Return the (X, Y) coordinate for the center point of the cell that contains the specified text.  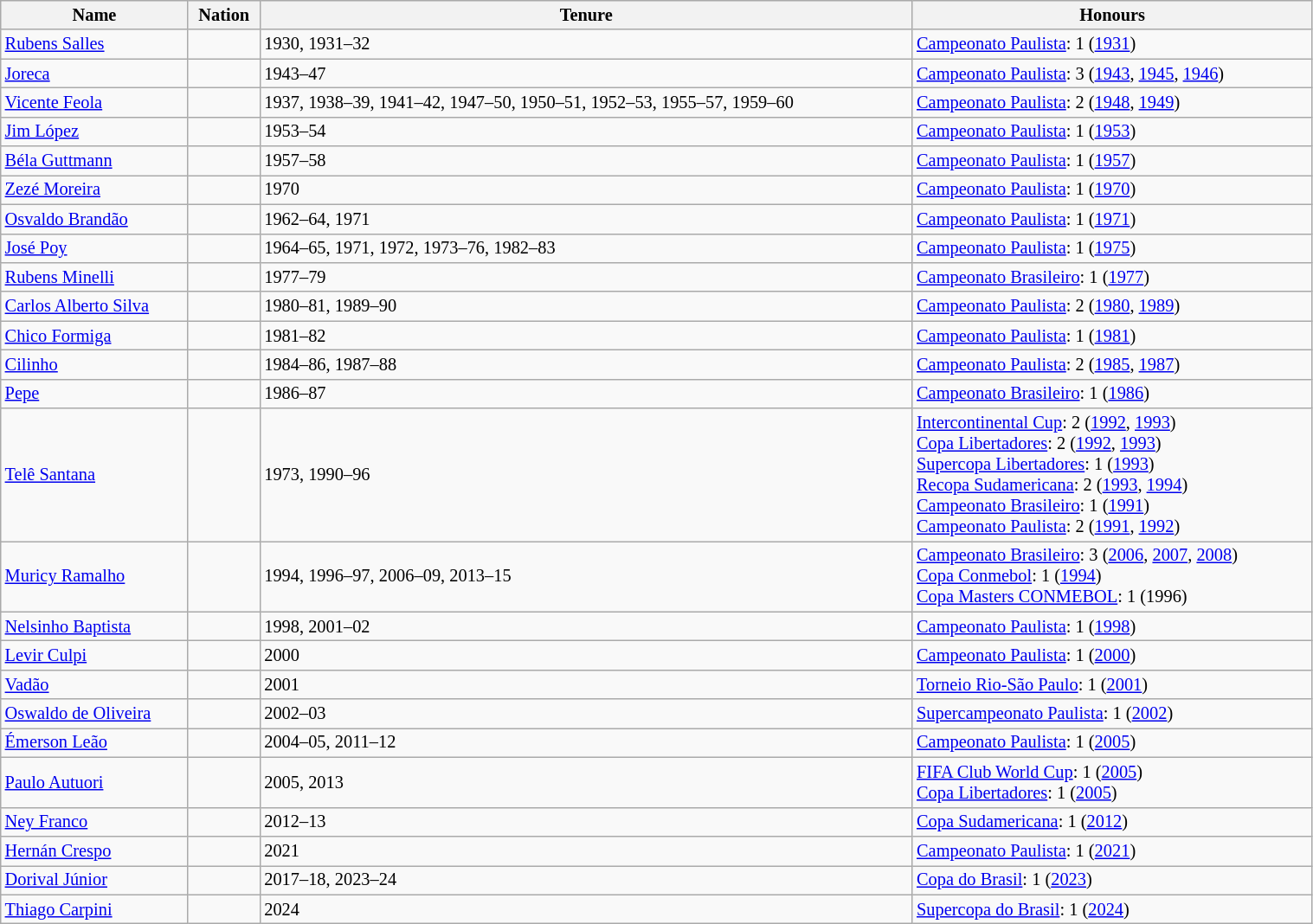
Campeonato Paulista: 2 (1980, 1989) (1112, 306)
1981–82 (586, 336)
Campeonato Paulista: 1 (2000) (1112, 655)
Pepe (94, 394)
Émerson Leão (94, 742)
1973, 1990–96 (586, 475)
Campeonato Paulista: 1 (1981) (1112, 336)
1943–47 (586, 74)
Campeonato Paulista: 1 (2005) (1112, 742)
Campeonato Paulista: 2 (1948, 1949) (1112, 102)
1994, 1996–97, 2006–09, 2013–15 (586, 576)
2005, 2013 (586, 782)
Levir Culpi (94, 655)
Supercampeonato Paulista: 1 (2002) (1112, 714)
Torneio Rio-São Paulo: 1 (2001) (1112, 684)
Campeonato Paulista: 1 (1931) (1112, 44)
José Poy (94, 248)
1930, 1931–32 (586, 44)
Honours (1112, 15)
Muricy Ramalho (94, 576)
Campeonato Brasileiro: 1 (1977) (1112, 277)
1980–81, 1989–90 (586, 306)
Campeonato Paulista: 2 (1985, 1987) (1112, 364)
Hernán Crespo (94, 850)
Chico Formiga (94, 336)
Campeonato Paulista: 1 (1971) (1112, 219)
2012–13 (586, 822)
1957–58 (586, 161)
Campeonato Brasileiro: 3 (2006, 2007, 2008)Copa Conmebol: 1 (1994)Copa Masters CONMEBOL: 1 (1996) (1112, 576)
Zezé Moreira (94, 189)
Rubens Salles (94, 44)
Carlos Alberto Silva (94, 306)
2002–03 (586, 714)
Nation (223, 15)
Dorival Júnior (94, 880)
Paulo Autuori (94, 782)
Oswaldo de Oliveira (94, 714)
1977–79 (586, 277)
Tenure (586, 15)
Campeonato Paulista: 1 (1975) (1112, 248)
1962–64, 1971 (586, 219)
1964–65, 1971, 1972, 1973–76, 1982–83 (586, 248)
2024 (586, 909)
Béla Guttmann (94, 161)
Copa do Brasil: 1 (2023) (1112, 880)
1984–86, 1987–88 (586, 364)
Campeonato Paulista: 1 (1953) (1112, 132)
Campeonato Paulista: 1 (1998) (1112, 626)
Osvaldo Brandão (94, 219)
Ney Franco (94, 822)
Thiago Carpini (94, 909)
1953–54 (586, 132)
Joreca (94, 74)
Campeonato Paulista: 1 (1957) (1112, 161)
2001 (586, 684)
Name (94, 15)
Rubens Minelli (94, 277)
2021 (586, 850)
2017–18, 2023–24 (586, 880)
Vadão (94, 684)
Supercopa do Brasil: 1 (2024) (1112, 909)
Jim López (94, 132)
Nelsinho Baptista (94, 626)
Campeonato Paulista: 1 (1970) (1112, 189)
2004–05, 2011–12 (586, 742)
Telê Santana (94, 475)
Campeonato Paulista: 3 (1943, 1945, 1946) (1112, 74)
1937, 1938–39, 1941–42, 1947–50, 1950–51, 1952–53, 1955–57, 1959–60 (586, 102)
1970 (586, 189)
Copa Sudamericana: 1 (2012) (1112, 822)
1986–87 (586, 394)
Cilinho (94, 364)
2000 (586, 655)
1998, 2001–02 (586, 626)
Campeonato Paulista: 1 (2021) (1112, 850)
Campeonato Brasileiro: 1 (1986) (1112, 394)
FIFA Club World Cup: 1 (2005) Copa Libertadores: 1 (2005) (1112, 782)
Vicente Feola (94, 102)
